Pinpoint the cell where the given text exists, returning its (X, Y) midpoint coordinate. 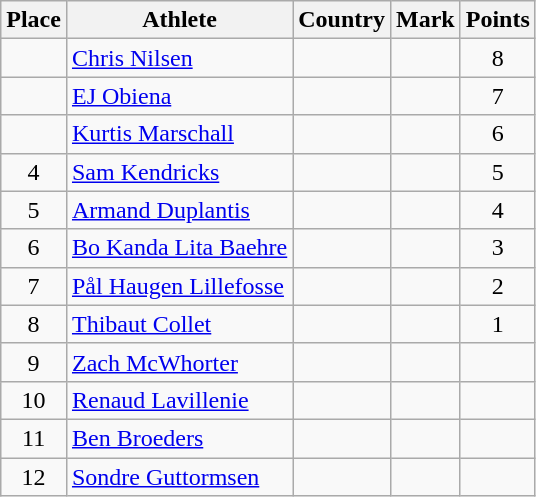
12 (34, 477)
Chris Nilsen (179, 58)
3 (498, 248)
Zach McWhorter (179, 362)
Bo Kanda Lita Baehre (179, 248)
Mark (425, 20)
Sondre Guttormsen (179, 477)
9 (34, 362)
EJ Obiena (179, 96)
Country (342, 20)
Armand Duplantis (179, 210)
10 (34, 400)
Renaud Lavillenie (179, 400)
Place (34, 20)
Points (498, 20)
Thibaut Collet (179, 324)
Kurtis Marschall (179, 134)
2 (498, 286)
Ben Broeders (179, 438)
Sam Kendricks (179, 172)
Athlete (179, 20)
1 (498, 324)
11 (34, 438)
Pål Haugen Lillefosse (179, 286)
